Search for the cell housing the specified text and yield its [X, Y] center coordinate. 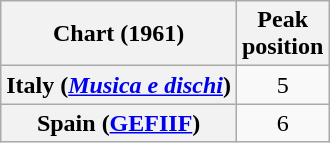
Chart (1961) [119, 34]
5 [282, 85]
Spain (GEFIIF) [119, 123]
Peakposition [282, 34]
6 [282, 123]
Italy (Musica e dischi) [119, 85]
